Extract the [x, y] coordinate from the center of the cell holding the provided text.  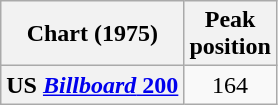
164 [230, 85]
US Billboard 200 [92, 85]
Chart (1975) [92, 34]
Peakposition [230, 34]
